Locate the cell with the specified text and output its (x, y) center coordinate. 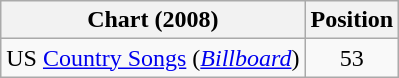
US Country Songs (Billboard) (153, 58)
53 (352, 58)
Position (352, 20)
Chart (2008) (153, 20)
